Return [x, y] of the center of cell containing provided text 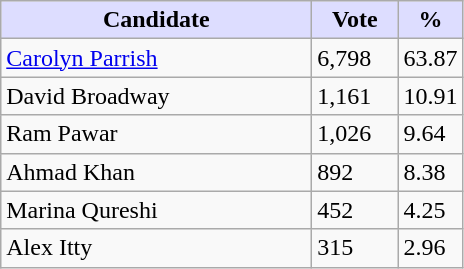
4.25 [430, 210]
Candidate [156, 20]
9.64 [430, 134]
1,026 [355, 134]
10.91 [430, 96]
Marina Qureshi [156, 210]
Vote [355, 20]
6,798 [355, 58]
63.87 [430, 58]
2.96 [430, 248]
452 [355, 210]
Ahmad Khan [156, 172]
Ram Pawar [156, 134]
Alex Itty [156, 248]
892 [355, 172]
1,161 [355, 96]
8.38 [430, 172]
% [430, 20]
David Broadway [156, 96]
Carolyn Parrish [156, 58]
315 [355, 248]
